Provide the [x, y] coordinate of the cell's center where the given text is located.  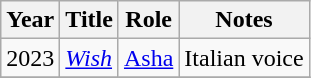
Role [148, 20]
Notes [244, 20]
Year [30, 20]
2023 [30, 58]
Italian voice [244, 58]
Wish [90, 58]
Title [90, 20]
Asha [148, 58]
